Provide the (X, Y) coordinate of the cell's center where the given text is located.  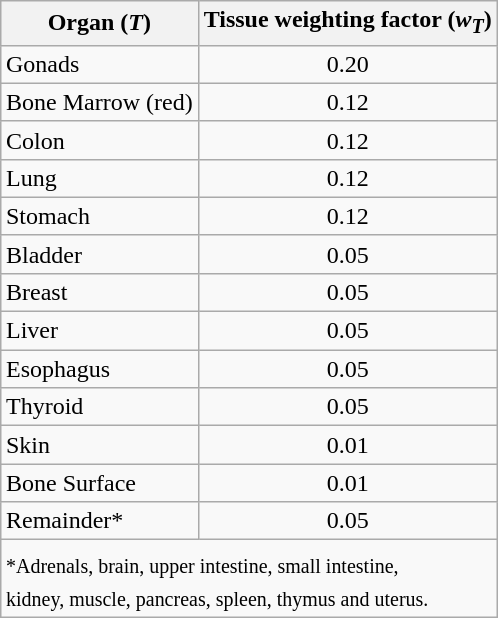
*Adrenals, brain, upper intestine, small intestine,kidney, muscle, pancreas, spleen, thymus and uterus. (248, 579)
Skin (99, 445)
Organ (T) (99, 23)
Liver (99, 331)
Gonads (99, 64)
Colon (99, 140)
Bone Marrow (red) (99, 102)
Lung (99, 178)
Esophagus (99, 369)
Remainder* (99, 521)
Tissue weighting factor (wT) (348, 23)
Breast (99, 292)
Thyroid (99, 407)
Stomach (99, 216)
Bone Surface (99, 483)
Bladder (99, 254)
0.20 (348, 64)
